From the cell containing the given text, extract its center point as [X, Y] coordinate. 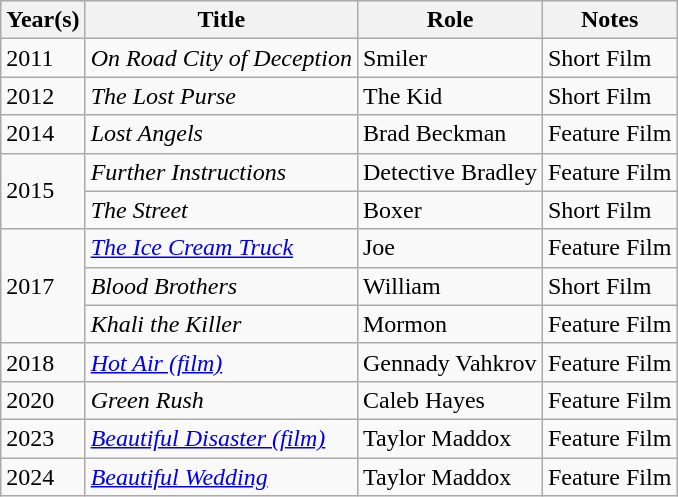
Boxer [450, 210]
Further Instructions [221, 172]
Khali the Killer [221, 324]
2014 [43, 134]
Joe [450, 248]
The Street [221, 210]
Caleb Hayes [450, 400]
Smiler [450, 58]
Title [221, 20]
Beautiful Wedding [221, 477]
2011 [43, 58]
Gennady Vahkrov [450, 362]
2018 [43, 362]
Blood Brothers [221, 286]
2024 [43, 477]
The Ice Cream Truck [221, 248]
The Kid [450, 96]
Notes [609, 20]
Lost Angels [221, 134]
Role [450, 20]
2020 [43, 400]
2017 [43, 286]
Hot Air (film) [221, 362]
Year(s) [43, 20]
Mormon [450, 324]
Green Rush [221, 400]
Detective Bradley [450, 172]
2023 [43, 438]
William [450, 286]
The Lost Purse [221, 96]
Brad Beckman [450, 134]
On Road City of Deception [221, 58]
2015 [43, 191]
2012 [43, 96]
Beautiful Disaster (film) [221, 438]
